For the text-containing cell, return its midpoint in (X, Y) coordinate format. 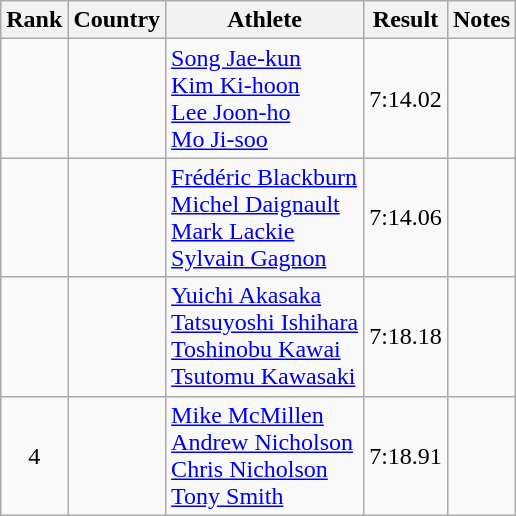
4 (34, 456)
Rank (34, 20)
7:18.18 (406, 336)
Result (406, 20)
7:18.91 (406, 456)
Athlete (265, 20)
7:14.02 (406, 98)
Frédéric Blackburn Michel Daignault Mark Lackie Sylvain Gagnon (265, 218)
Song Jae-kun Kim Ki-hoon Lee Joon-ho Mo Ji-soo (265, 98)
Mike McMillen Andrew Nicholson Chris Nicholson Tony Smith (265, 456)
Yuichi Akasaka Tatsuyoshi Ishihara Toshinobu Kawai Tsutomu Kawasaki (265, 336)
Notes (481, 20)
7:14.06 (406, 218)
Country (117, 20)
